Return (x, y) of the center of cell containing provided text 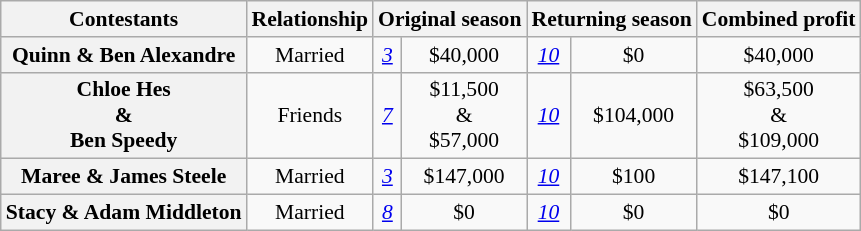
$147,100 (779, 177)
8 (388, 213)
$147,000 (464, 177)
Relationship (310, 19)
$104,000 (633, 116)
Combined profit (779, 19)
Quinn & Ben Alexandre (124, 55)
Contestants (124, 19)
$11,500&$57,000 (464, 116)
Stacy & Adam Middleton (124, 213)
Maree & James Steele (124, 177)
$100 (633, 177)
$63,500&$109,000 (779, 116)
Returning season (611, 19)
Friends (310, 116)
7 (388, 116)
Chloe Hes&Ben Speedy (124, 116)
Original season (450, 19)
